Find where the given text appears and provide that cell's center as [x, y] coordinate. 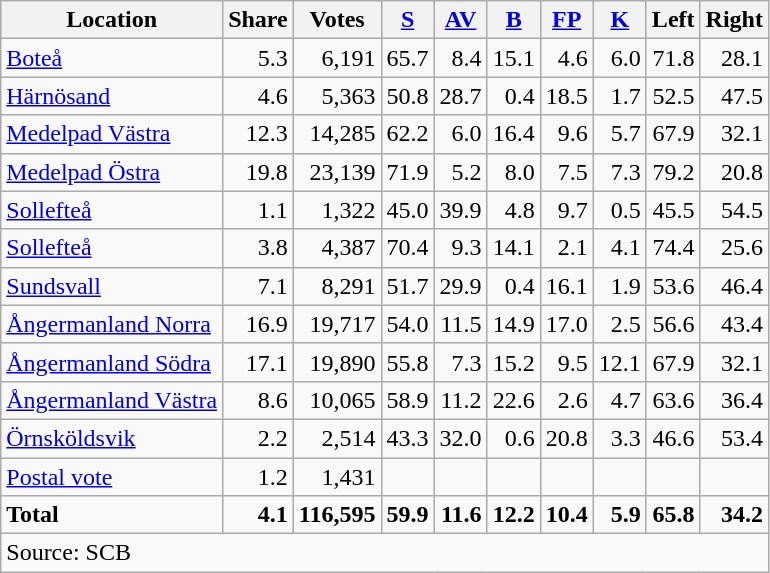
2.2 [258, 438]
65.7 [408, 58]
5.2 [460, 172]
1.1 [258, 210]
79.2 [673, 172]
19,717 [337, 324]
63.6 [673, 400]
50.8 [408, 96]
K [620, 20]
11.6 [460, 515]
14.1 [514, 248]
70.4 [408, 248]
5.9 [620, 515]
116,595 [337, 515]
Ångermanland Södra [112, 362]
9.3 [460, 248]
1.2 [258, 477]
51.7 [408, 286]
53.4 [734, 438]
28.1 [734, 58]
Share [258, 20]
58.9 [408, 400]
59.9 [408, 515]
Left [673, 20]
43.3 [408, 438]
45.0 [408, 210]
54.5 [734, 210]
8,291 [337, 286]
3.3 [620, 438]
29.9 [460, 286]
12.1 [620, 362]
Ångermanland Norra [112, 324]
16.1 [566, 286]
5.7 [620, 134]
9.5 [566, 362]
11.5 [460, 324]
Votes [337, 20]
65.8 [673, 515]
5,363 [337, 96]
25.6 [734, 248]
16.4 [514, 134]
4.7 [620, 400]
46.6 [673, 438]
7.5 [566, 172]
9.7 [566, 210]
54.0 [408, 324]
36.4 [734, 400]
8.6 [258, 400]
7.1 [258, 286]
8.4 [460, 58]
18.5 [566, 96]
17.1 [258, 362]
Right [734, 20]
22.6 [514, 400]
11.2 [460, 400]
Location [112, 20]
62.2 [408, 134]
39.9 [460, 210]
52.5 [673, 96]
16.9 [258, 324]
Boteå [112, 58]
1.7 [620, 96]
2.1 [566, 248]
8.0 [514, 172]
FP [566, 20]
0.6 [514, 438]
1,431 [337, 477]
Source: SCB [385, 553]
5.3 [258, 58]
45.5 [673, 210]
53.6 [673, 286]
10,065 [337, 400]
Örnsköldsvik [112, 438]
2.5 [620, 324]
Ångermanland Västra [112, 400]
Härnösand [112, 96]
2,514 [337, 438]
14.9 [514, 324]
15.1 [514, 58]
B [514, 20]
Sundsvall [112, 286]
19,890 [337, 362]
AV [460, 20]
Medelpad Västra [112, 134]
9.6 [566, 134]
19.8 [258, 172]
Total [112, 515]
S [408, 20]
34.2 [734, 515]
2.6 [566, 400]
14,285 [337, 134]
43.4 [734, 324]
4,387 [337, 248]
1,322 [337, 210]
32.0 [460, 438]
6,191 [337, 58]
3.8 [258, 248]
23,139 [337, 172]
71.8 [673, 58]
10.4 [566, 515]
55.8 [408, 362]
1.9 [620, 286]
74.4 [673, 248]
4.8 [514, 210]
71.9 [408, 172]
Medelpad Östra [112, 172]
0.5 [620, 210]
56.6 [673, 324]
17.0 [566, 324]
12.3 [258, 134]
Postal vote [112, 477]
15.2 [514, 362]
46.4 [734, 286]
12.2 [514, 515]
28.7 [460, 96]
47.5 [734, 96]
